Locate the cell with the specified text and output its [X, Y] center coordinate. 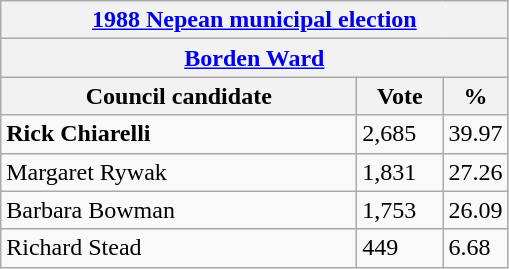
Barbara Bowman [179, 210]
449 [400, 248]
27.26 [476, 172]
6.68 [476, 248]
1988 Nepean municipal election [254, 20]
39.97 [476, 134]
2,685 [400, 134]
Borden Ward [254, 58]
Vote [400, 96]
26.09 [476, 210]
Council candidate [179, 96]
Margaret Rywak [179, 172]
% [476, 96]
1,753 [400, 210]
Richard Stead [179, 248]
1,831 [400, 172]
Rick Chiarelli [179, 134]
